For the text-containing cell, return its midpoint in [x, y] coordinate format. 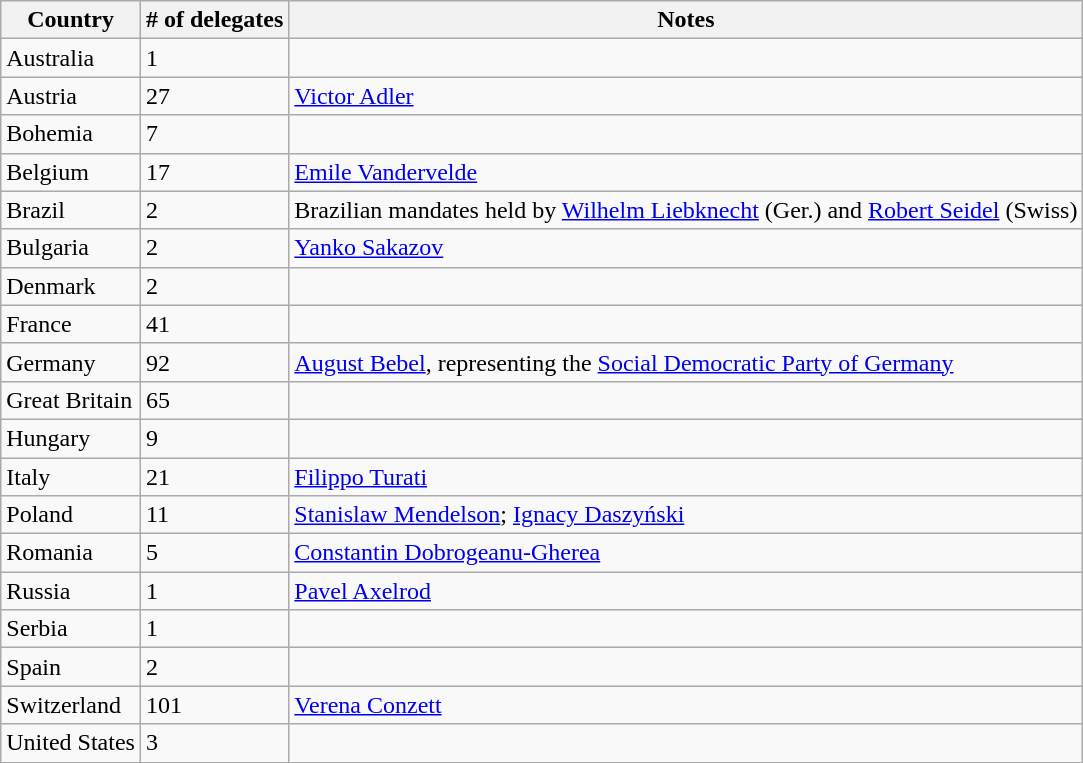
9 [214, 438]
Brazilian mandates held by Wilhelm Liebknecht (Ger.) and Robert Seidel (Swiss) [686, 210]
Great Britain [71, 400]
101 [214, 705]
Bulgaria [71, 248]
August Bebel, representing the Social Democratic Party of Germany [686, 362]
United States [71, 743]
Victor Adler [686, 96]
Pavel Axelrod [686, 591]
Switzerland [71, 705]
Emile Vandervelde [686, 172]
Hungary [71, 438]
Romania [71, 553]
Stanislaw Mendelson; Ignacy Daszyński [686, 515]
Bohemia [71, 134]
France [71, 324]
Yanko Sakazov [686, 248]
27 [214, 96]
7 [214, 134]
Spain [71, 667]
# of delegates [214, 20]
65 [214, 400]
Poland [71, 515]
Country [71, 20]
Belgium [71, 172]
Denmark [71, 286]
Austria [71, 96]
17 [214, 172]
Russia [71, 591]
41 [214, 324]
21 [214, 477]
Verena Conzett [686, 705]
5 [214, 553]
Brazil [71, 210]
Constantin Dobrogeanu-Gherea [686, 553]
Italy [71, 477]
Serbia [71, 629]
Filippo Turati [686, 477]
3 [214, 743]
11 [214, 515]
Notes [686, 20]
Germany [71, 362]
Australia [71, 58]
92 [214, 362]
